Scan for the cell matching the given text and deliver its (X, Y) coordinate at center. 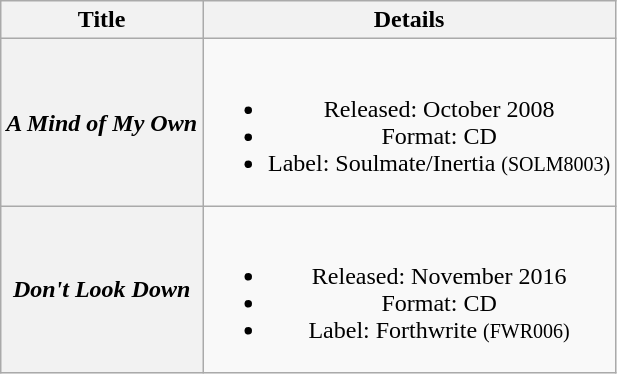
Details (410, 20)
Released: November 2016Format: CDLabel: Forthwrite (FWR006) (410, 290)
Released: October 2008Format: CDLabel: Soulmate/Inertia (SOLM8003) (410, 122)
A Mind of My Own (102, 122)
Title (102, 20)
Don't Look Down (102, 290)
